Locate the cell with the specified text and output its [x, y] center coordinate. 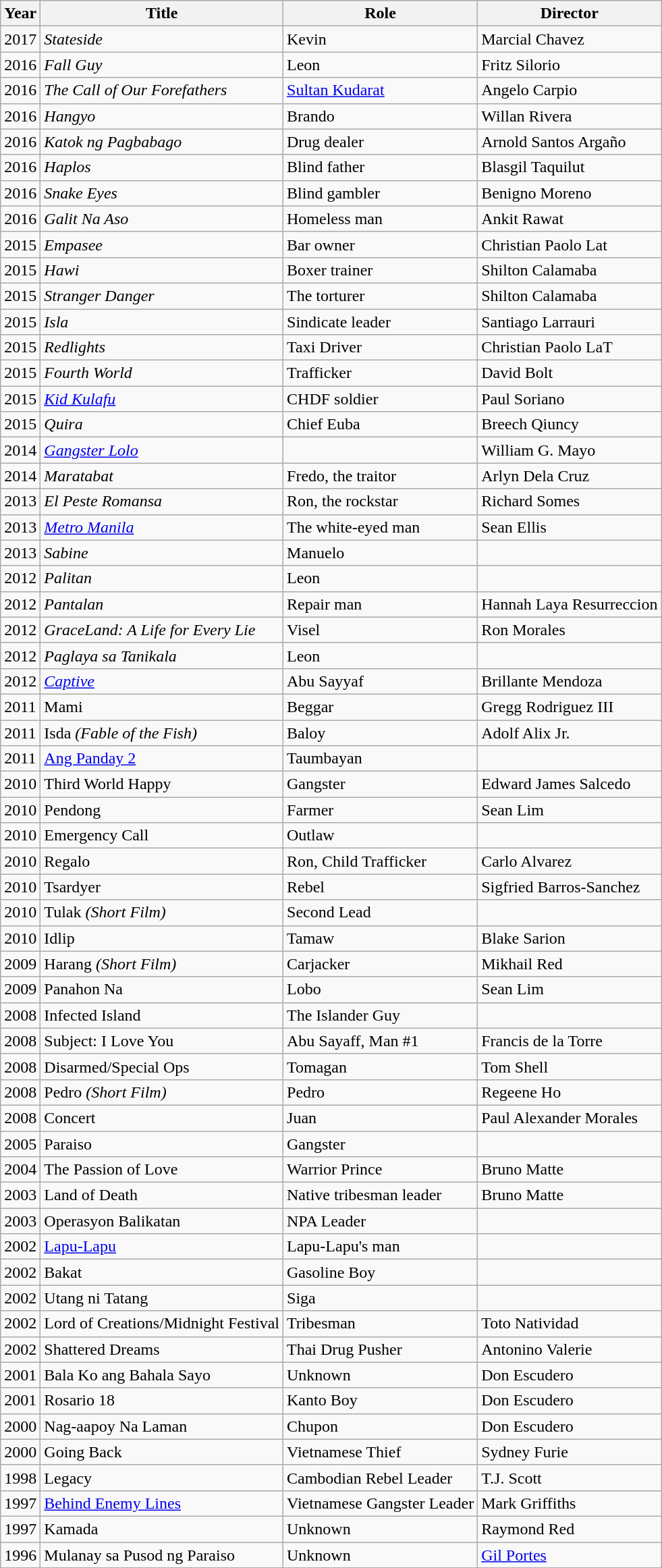
Ron, the rockstar [381, 502]
Isda (Fable of the Fish) [162, 732]
Abu Sayyaf [381, 681]
Angelo Carpio [570, 90]
Infected Island [162, 1015]
Regalo [162, 861]
Idlip [162, 938]
Sydney Furie [570, 1452]
Baloy [381, 732]
Santiago Larrauri [570, 322]
Gasoline Boy [381, 1272]
Lobo [381, 990]
Chupon [381, 1426]
Paraiso [162, 1144]
Land of Death [162, 1195]
Outlaw [381, 836]
Christian Paolo Lat [570, 244]
2004 [20, 1170]
Kamada [162, 1529]
Blind gambler [381, 193]
Quira [162, 425]
Bala Ko ang Bahala Sayo [162, 1375]
Taumbayan [381, 759]
Bar owner [381, 244]
Vietnamese Thief [381, 1452]
Edward James Salcedo [570, 784]
Carlo Alvarez [570, 861]
Director [570, 13]
Juan [381, 1118]
Farmer [381, 810]
El Peste Romansa [162, 502]
Fall Guy [162, 65]
The Islander Guy [381, 1015]
Manuelo [381, 553]
Sultan Kudarat [381, 90]
Haplos [162, 167]
Rosario 18 [162, 1401]
Christian Paolo LaT [570, 348]
Brando [381, 116]
Francis de la Torre [570, 1041]
Galit Na Aso [162, 219]
Paul Soriano [570, 399]
The Call of Our Forefathers [162, 90]
Native tribesman leader [381, 1195]
Antonino Valerie [570, 1349]
Ron Morales [570, 630]
Captive [162, 681]
Shattered Dreams [162, 1349]
1996 [20, 1555]
Behind Enemy Lines [162, 1503]
T.J. Scott [570, 1478]
Mami [162, 707]
2005 [20, 1144]
Warrior Prince [381, 1170]
Marcial Chavez [570, 39]
Tom Shell [570, 1066]
Sabine [162, 553]
Kevin [381, 39]
David Bolt [570, 373]
Role [381, 13]
Year [20, 13]
Chief Euba [381, 425]
Regeene Ho [570, 1092]
2017 [20, 39]
Hawi [162, 270]
Tulak (Short Film) [162, 913]
Willan Rivera [570, 116]
Blind father [381, 167]
Isla [162, 322]
Paglaya sa Tanikala [162, 655]
Harang (Short Film) [162, 964]
Beggar [381, 707]
Pendong [162, 810]
Empasee [162, 244]
Panahon Na [162, 990]
NPA Leader [381, 1221]
Tsardyer [162, 887]
Title [162, 13]
GraceLand: A Life for Every Lie [162, 630]
Ron, Child Trafficker [381, 861]
Tamaw [381, 938]
Fourth World [162, 373]
Repair man [381, 604]
Tribesman [381, 1324]
Mulanay sa Pusod ng Paraiso [162, 1555]
Gil Portes [570, 1555]
Thai Drug Pusher [381, 1349]
Boxer trainer [381, 270]
Lord of Creations/Midnight Festival [162, 1324]
Mark Griffiths [570, 1503]
Arlyn Dela Cruz [570, 476]
Pedro (Short Film) [162, 1092]
The Passion of Love [162, 1170]
Gangster Lolo [162, 450]
Toto Natividad [570, 1324]
Brillante Mendoza [570, 681]
Sigfried Barros-Sanchez [570, 887]
Rebel [381, 887]
Gregg Rodriguez III [570, 707]
1998 [20, 1478]
Stranger Danger [162, 296]
Third World Happy [162, 784]
Paul Alexander Morales [570, 1118]
Siga [381, 1298]
Sean Ellis [570, 527]
CHDF soldier [381, 399]
Abu Sayaff, Man #1 [381, 1041]
Raymond Red [570, 1529]
Carjacker [381, 964]
Hangyo [162, 116]
Blasgil Taquilut [570, 167]
Nag-aapoy Na Laman [162, 1426]
Blake Sarion [570, 938]
Snake Eyes [162, 193]
Kanto Boy [381, 1401]
Taxi Driver [381, 348]
Bakat [162, 1272]
Adolf Alix Jr. [570, 732]
Ankit Rawat [570, 219]
Mikhail Red [570, 964]
Maratabat [162, 476]
Operasyon Balikatan [162, 1221]
Ang Panday 2 [162, 759]
Hannah Laya Resurreccion [570, 604]
William G. Mayo [570, 450]
Emergency Call [162, 836]
Legacy [162, 1478]
Drug dealer [381, 142]
Benigno Moreno [570, 193]
Fredo, the traitor [381, 476]
Sindicate leader [381, 322]
Visel [381, 630]
Pedro [381, 1092]
Second Lead [381, 913]
Lapu-Lapu [162, 1247]
Homeless man [381, 219]
Subject: I Love You [162, 1041]
Fritz Silorio [570, 65]
Palitan [162, 578]
Disarmed/Special Ops [162, 1066]
Metro Manila [162, 527]
Stateside [162, 39]
Trafficker [381, 373]
Going Back [162, 1452]
Katok ng Pagbabago [162, 142]
Lapu-Lapu's man [381, 1247]
Utang ni Tatang [162, 1298]
Richard Somes [570, 502]
Tomagan [381, 1066]
Kid Kulafu [162, 399]
Redlights [162, 348]
Vietnamese Gangster Leader [381, 1503]
Cambodian Rebel Leader [381, 1478]
Arnold Santos Argaño [570, 142]
Breech Qiuncy [570, 425]
The white-eyed man [381, 527]
Pantalan [162, 604]
The torturer [381, 296]
Concert [162, 1118]
